Find where the given text appears and provide that cell's center as (x, y) coordinate. 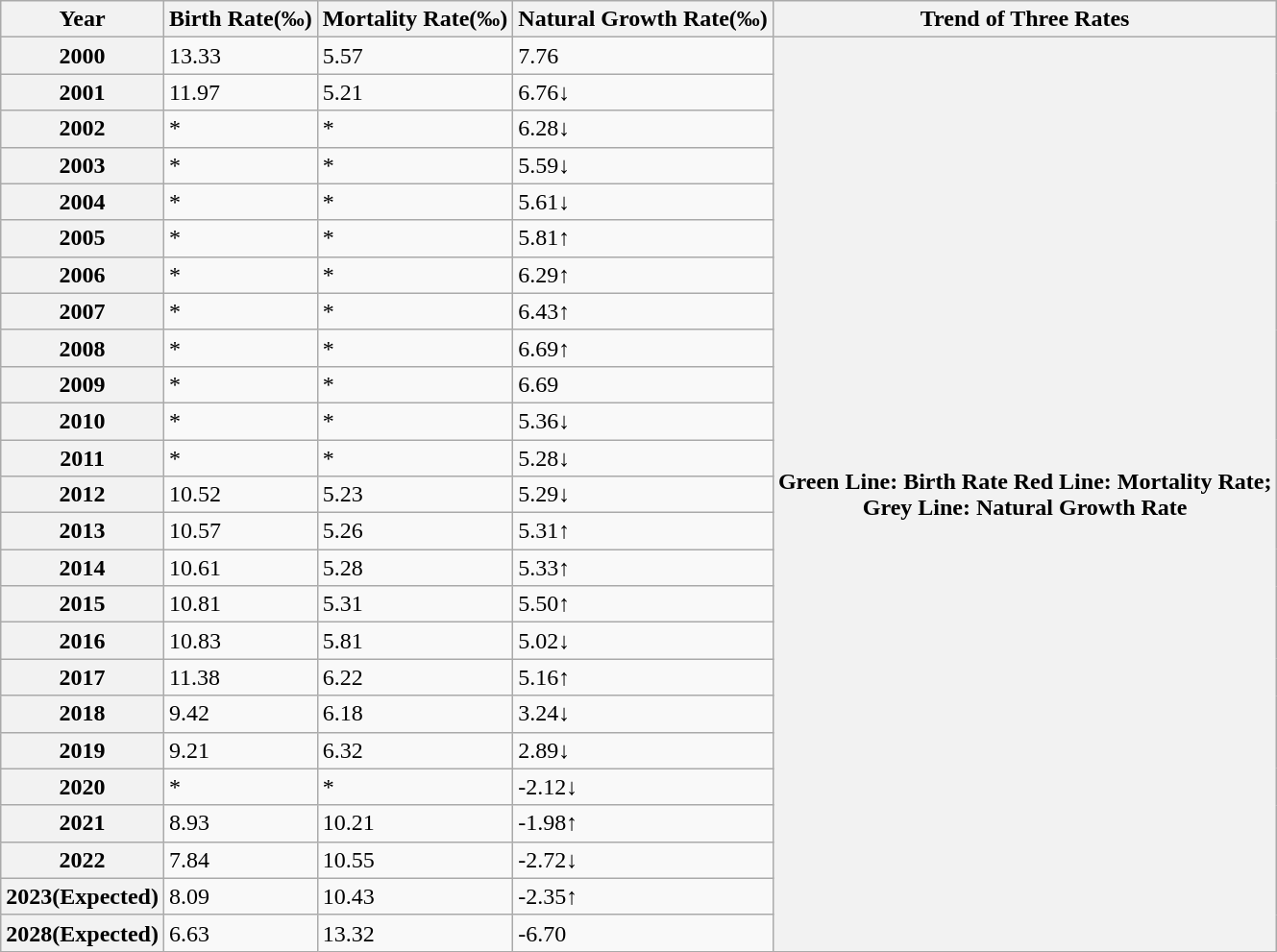
-2.72↓ (644, 860)
11.38 (240, 677)
10.52 (240, 495)
13.33 (240, 56)
7.84 (240, 860)
2023(Expected) (83, 896)
Birth Rate(‰) (240, 19)
2005 (83, 238)
6.18 (415, 714)
-2.12↓ (644, 787)
5.26 (415, 531)
Green Line: Birth Rate Red Line: Mortality Rate;Grey Line: Natural Growth Rate (1024, 495)
2006 (83, 275)
6.63 (240, 933)
5.02↓ (644, 641)
2015 (83, 604)
10.61 (240, 568)
Trend of Three Rates (1024, 19)
10.43 (415, 896)
5.50↑ (644, 604)
2.89↓ (644, 750)
2011 (83, 458)
5.61↓ (644, 202)
5.28 (415, 568)
2002 (83, 129)
5.57 (415, 56)
5.29↓ (644, 495)
10.21 (415, 823)
8.09 (240, 896)
6.32 (415, 750)
Natural Growth Rate(‰) (644, 19)
6.28↓ (644, 129)
13.32 (415, 933)
2003 (83, 165)
5.28↓ (644, 458)
2004 (83, 202)
Mortality Rate(‰) (415, 19)
5.33↑ (644, 568)
10.57 (240, 531)
6.76↓ (644, 92)
-6.70 (644, 933)
8.93 (240, 823)
-1.98↑ (644, 823)
2009 (83, 384)
10.83 (240, 641)
5.31↑ (644, 531)
5.81 (415, 641)
2017 (83, 677)
5.59↓ (644, 165)
9.21 (240, 750)
2028(Expected) (83, 933)
2014 (83, 568)
5.31 (415, 604)
2010 (83, 421)
2013 (83, 531)
6.69↑ (644, 348)
2000 (83, 56)
5.21 (415, 92)
9.42 (240, 714)
2020 (83, 787)
2008 (83, 348)
2016 (83, 641)
6.69 (644, 384)
2021 (83, 823)
2022 (83, 860)
10.81 (240, 604)
Year (83, 19)
2019 (83, 750)
6.22 (415, 677)
5.16↑ (644, 677)
2018 (83, 714)
2012 (83, 495)
10.55 (415, 860)
5.23 (415, 495)
5.36↓ (644, 421)
6.43↑ (644, 311)
2001 (83, 92)
6.29↑ (644, 275)
-2.35↑ (644, 896)
7.76 (644, 56)
5.81↑ (644, 238)
11.97 (240, 92)
3.24↓ (644, 714)
2007 (83, 311)
